Return the [X, Y] coordinate for the center point of the cell that contains the specified text.  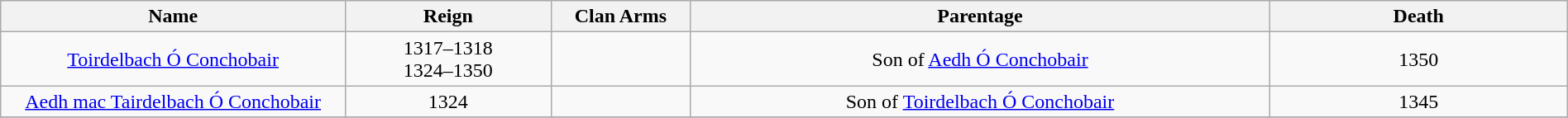
Clan Arms [620, 17]
1324 [448, 101]
Death [1418, 17]
Name [174, 17]
Aedh mac Tairdelbach Ó Conchobair [174, 101]
1345 [1418, 101]
Son of Aedh Ó Conchobair [981, 59]
Son of Toirdelbach Ó Conchobair [981, 101]
Parentage [981, 17]
Reign [448, 17]
1317–13181324–1350 [448, 59]
1350 [1418, 59]
Toirdelbach Ó Conchobair [174, 59]
